Identify which cell holds the provided text, then report its (x, y) central coordinate. 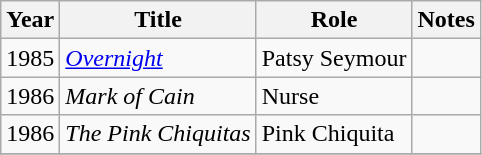
Title (158, 20)
Role (334, 20)
Notes (446, 20)
1985 (30, 58)
Nurse (334, 96)
Year (30, 20)
Overnight (158, 58)
Patsy Seymour (334, 58)
The Pink Chiquitas (158, 134)
Mark of Cain (158, 96)
Pink Chiquita (334, 134)
